Search for the cell housing the specified text and yield its [X, Y] center coordinate. 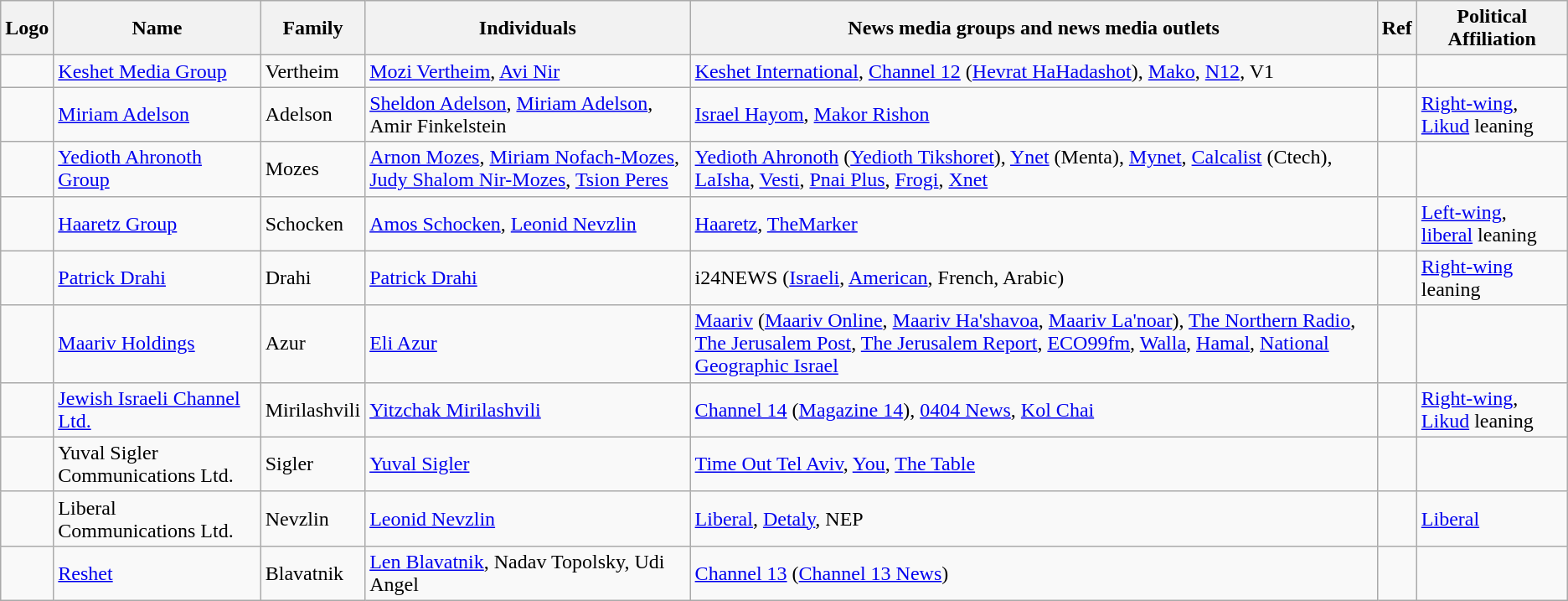
Mozes [312, 169]
Yitzchak Mirilashvili [528, 409]
Mirilashvili [312, 409]
Vertheim [312, 71]
Drahi [312, 278]
Adelson [312, 114]
Sigler [312, 464]
Leonid Nevzlin [528, 518]
Liberal Communications Ltd. [157, 518]
Sheldon Adelson, Miriam Adelson, Amir Finkelstein [528, 114]
Haaretz Group [157, 223]
Name [157, 28]
Channel 13 (Channel 13 News) [1034, 573]
Nevzlin [312, 518]
Schocken [312, 223]
Amos Schocken, Leonid Nevzlin [528, 223]
Haaretz, TheMarker [1034, 223]
Blavatnik [312, 573]
Right-wing leaning [1492, 278]
Arnon Mozes, Miriam Nofach-Mozes, Judy Shalom Nir-Mozes, Tsion Peres [528, 169]
Reshet [157, 573]
Channel 14 (Magazine 14), 0404 News, Kol Chai [1034, 409]
Jewish Israeli Channel Ltd. [157, 409]
Keshet International, Channel 12 (Hevrat HaHadashot), Mako, N12, V1 [1034, 71]
Ref [1397, 28]
Miriam Adelson [157, 114]
Yuval Sigler Communications Ltd. [157, 464]
Time Out Tel Aviv, You, The Table [1034, 464]
Keshet Media Group [157, 71]
Azur [312, 344]
Maariv Holdings [157, 344]
Political Affiliation [1492, 28]
Liberal, Detaly, NEP [1034, 518]
Len Blavatnik, Nadav Topolsky, Udi Angel [528, 573]
Mozi Vertheim, Avi Nir [528, 71]
Yuval Sigler [528, 464]
Logo [27, 28]
Liberal [1492, 518]
Eli Azur [528, 344]
Israel Hayom, Makor Rishon [1034, 114]
Individuals [528, 28]
Yedioth Ahronoth Group [157, 169]
i24NEWS (Israeli, American, French, Arabic) [1034, 278]
Left-wing, liberal leaning [1492, 223]
Yedioth Ahronoth (Yedioth Tikshoret), Ynet (Menta), Mynet, Calcalist (Ctech), LaIsha, Vesti, Pnai Plus, Frogi, Xnet [1034, 169]
News media groups and news media outlets [1034, 28]
Family [312, 28]
